Provide the [X, Y] coordinate of the cell's center where the given text is located.  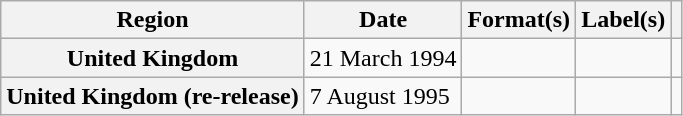
Region [152, 20]
Label(s) [624, 20]
Date [383, 20]
United Kingdom [152, 58]
Format(s) [519, 20]
7 August 1995 [383, 96]
21 March 1994 [383, 58]
United Kingdom (re-release) [152, 96]
